Search for the cell housing the specified text and yield its [x, y] center coordinate. 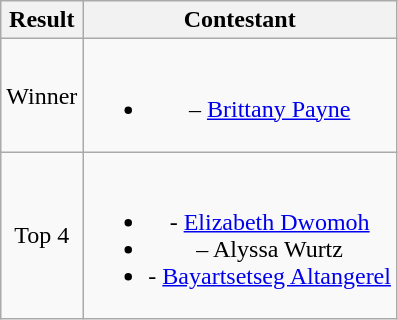
Top 4 [42, 236]
- Elizabeth Dwomoh – Alyssa Wurtz - Bayartsetseg Altangerel [240, 236]
Contestant [240, 20]
Winner [42, 96]
– Brittany Payne [240, 96]
Result [42, 20]
